Find where the given text appears and provide that cell's center as [X, Y] coordinate. 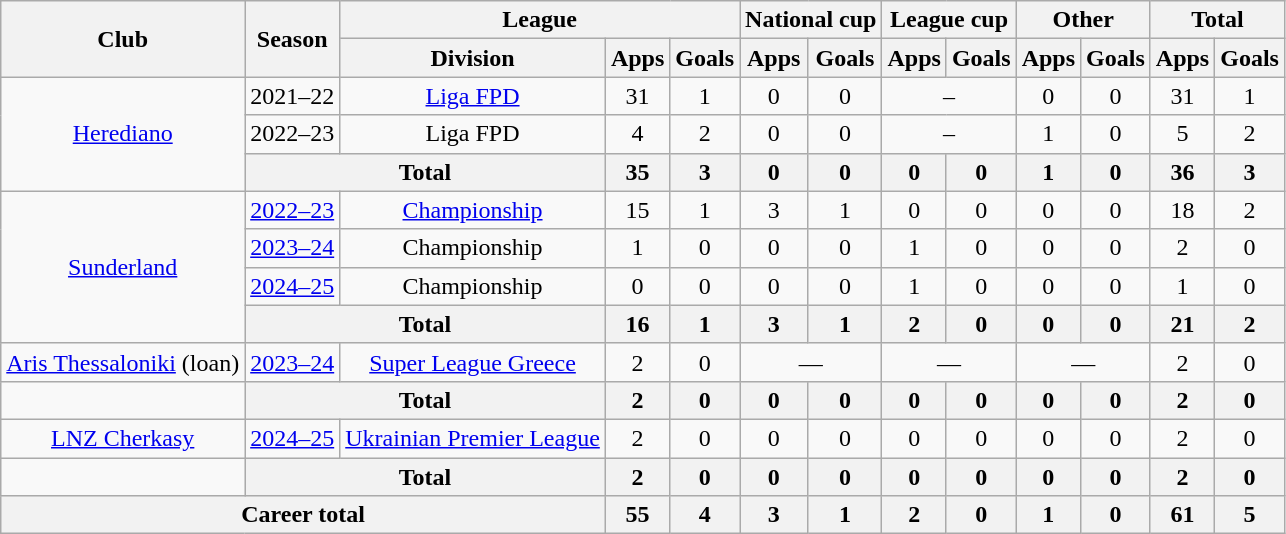
Sunderland [123, 267]
35 [637, 172]
Club [123, 39]
Season [292, 39]
61 [1182, 515]
LNZ Cherkasy [123, 438]
15 [637, 210]
Ukrainian Premier League [473, 438]
National cup [811, 20]
League cup [949, 20]
Division [473, 58]
18 [1182, 210]
League [540, 20]
55 [637, 515]
21 [1182, 324]
Other [1083, 20]
Aris Thessaloniki (loan) [123, 362]
2021–22 [292, 96]
36 [1182, 172]
Herediano [123, 134]
Career total [304, 515]
Super League Greece [473, 362]
16 [637, 324]
